Return (x, y) of the center of cell containing provided text 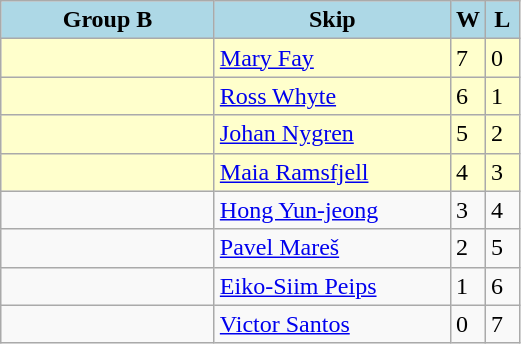
Victor Santos (332, 324)
Mary Fay (332, 58)
Skip (332, 20)
Maia Ramsfjell (332, 172)
L (502, 20)
Hong Yun-jeong (332, 210)
W (468, 20)
Eiko-Siim Peips (332, 286)
Ross Whyte (332, 96)
Group B (108, 20)
Pavel Mareš (332, 248)
Johan Nygren (332, 134)
